Return the (X, Y) coordinate for the center point of the cell that contains the specified text.  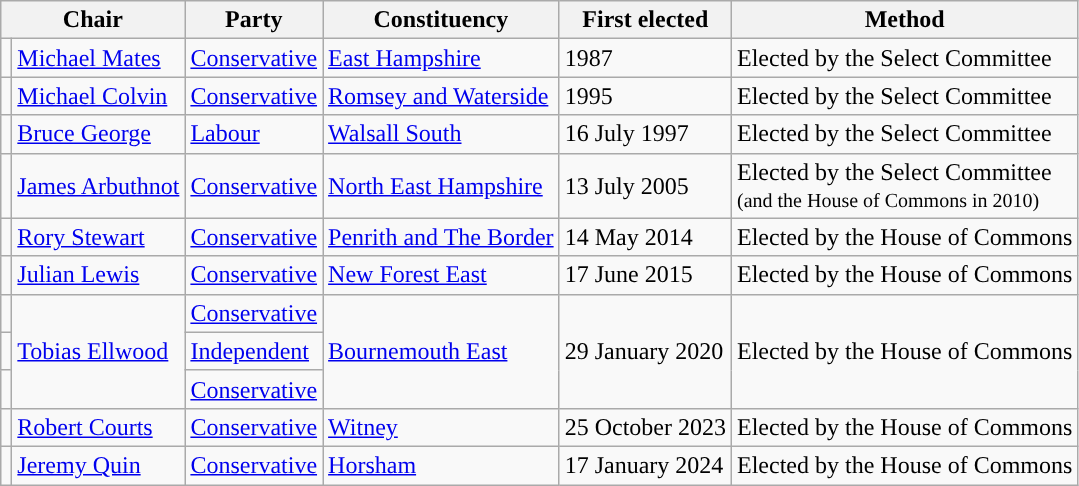
Romsey and Waterside (442, 96)
East Hampshire (442, 58)
Rory Stewart (98, 237)
Robert Courts (98, 427)
New Forest East (442, 275)
Penrith and The Border (442, 237)
Chair (93, 20)
Tobias Ellwood (98, 351)
13 July 2005 (645, 186)
Independent (254, 351)
Horsham (442, 465)
Method (905, 20)
Bournemouth East (442, 351)
North East Hampshire (442, 186)
1987 (645, 58)
Party (254, 20)
17 June 2015 (645, 275)
Julian Lewis (98, 275)
Michael Colvin (98, 96)
Constituency (442, 20)
Bruce George (98, 134)
James Arbuthnot (98, 186)
29 January 2020 (645, 351)
14 May 2014 (645, 237)
Jeremy Quin (98, 465)
16 July 1997 (645, 134)
Labour (254, 134)
Michael Mates (98, 58)
First elected (645, 20)
Walsall South (442, 134)
1995 (645, 96)
25 October 2023 (645, 427)
17 January 2024 (645, 465)
Witney (442, 427)
Elected by the Select Committee(and the House of Commons in 2010) (905, 186)
